Extract the [x, y] coordinate from the center of the cell holding the provided text.  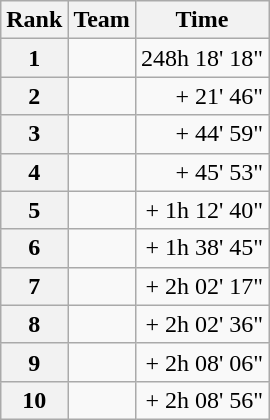
+ 21' 46" [202, 96]
+ 1h 12' 40" [202, 210]
+ 45' 53" [202, 172]
248h 18' 18" [202, 58]
+ 44' 59" [202, 134]
1 [34, 58]
4 [34, 172]
+ 1h 38' 45" [202, 248]
6 [34, 248]
9 [34, 362]
5 [34, 210]
Team [102, 20]
+ 2h 08' 06" [202, 362]
Rank [34, 20]
+ 2h 02' 36" [202, 324]
Time [202, 20]
10 [34, 400]
2 [34, 96]
3 [34, 134]
7 [34, 286]
+ 2h 02' 17" [202, 286]
8 [34, 324]
+ 2h 08' 56" [202, 400]
